Identify which cell holds the provided text, then report its [x, y] central coordinate. 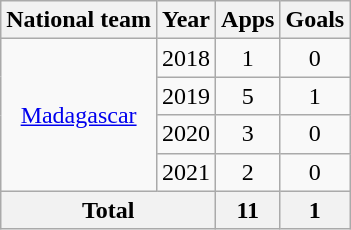
2018 [186, 58]
2021 [186, 172]
2019 [186, 96]
11 [248, 210]
National team [79, 20]
Madagascar [79, 115]
5 [248, 96]
3 [248, 134]
Goals [315, 20]
Year [186, 20]
Total [108, 210]
Apps [248, 20]
2020 [186, 134]
2 [248, 172]
